Identify which cell holds the provided text, then report its (x, y) central coordinate. 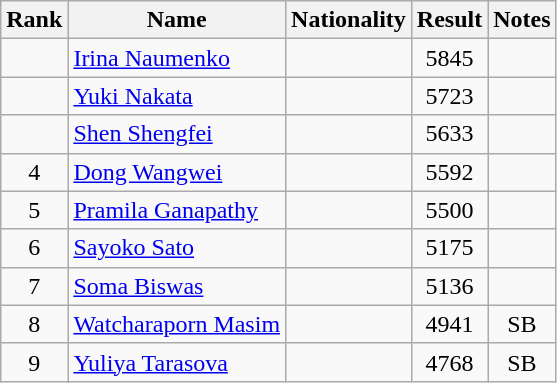
Shen Shengfei (177, 134)
Rank (34, 20)
4 (34, 172)
Yuliya Tarasova (177, 362)
5592 (449, 172)
5 (34, 210)
5633 (449, 134)
4768 (449, 362)
9 (34, 362)
Nationality (349, 20)
Dong Wangwei (177, 172)
5136 (449, 286)
7 (34, 286)
8 (34, 324)
5723 (449, 96)
Watcharaporn Masim (177, 324)
Irina Naumenko (177, 58)
Soma Biswas (177, 286)
Sayoko Sato (177, 248)
Pramila Ganapathy (177, 210)
5500 (449, 210)
Name (177, 20)
5845 (449, 58)
4941 (449, 324)
Notes (522, 20)
Yuki Nakata (177, 96)
5175 (449, 248)
6 (34, 248)
Result (449, 20)
